Search for the cell housing the specified text and yield its (X, Y) center coordinate. 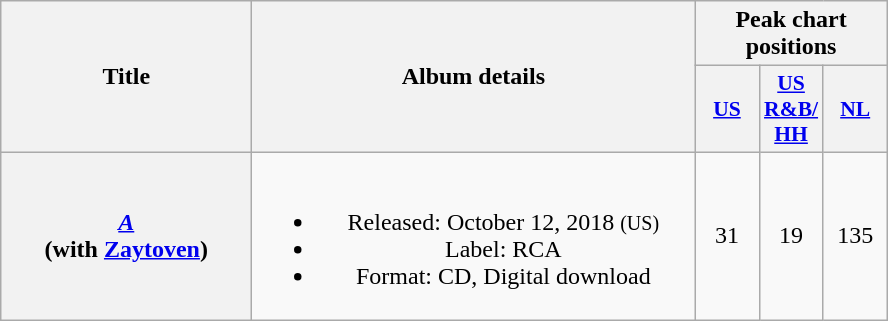
Album details (474, 77)
A(with Zaytoven) (126, 236)
USR&B/HH (791, 110)
Title (126, 77)
Peak chart positions (791, 34)
Released: October 12, 2018 (US)Label: RCAFormat: CD, Digital download (474, 236)
31 (727, 236)
135 (855, 236)
19 (791, 236)
US (727, 110)
NL (855, 110)
